Return [x, y] of the center of cell containing provided text 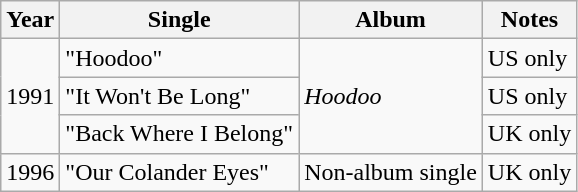
"Our Colander Eyes" [180, 172]
Notes [529, 20]
Album [391, 20]
1996 [30, 172]
1991 [30, 96]
"Back Where I Belong" [180, 134]
Non-album single [391, 172]
"Hoodoo" [180, 58]
"It Won't Be Long" [180, 96]
Single [180, 20]
Hoodoo [391, 96]
Year [30, 20]
